Extract the (X, Y) coordinate from the center of the cell holding the provided text.  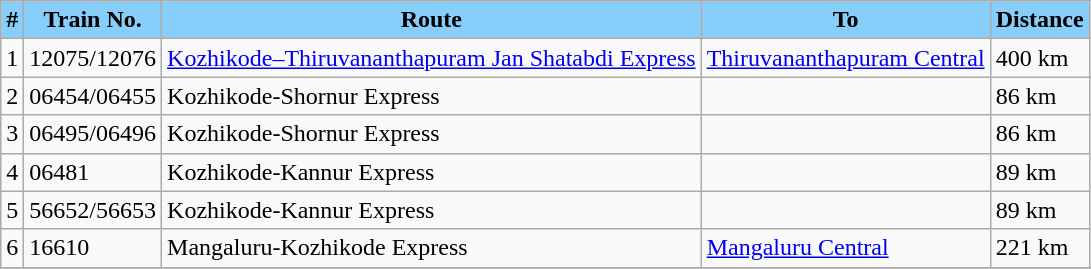
06495/06496 (93, 134)
Route (432, 20)
5 (12, 210)
16610 (93, 248)
06454/06455 (93, 96)
4 (12, 172)
56652/56653 (93, 210)
12075/12076 (93, 58)
400 km (1040, 58)
6 (12, 248)
Thiruvananthapuram Central (846, 58)
Mangaluru-Kozhikode Express (432, 248)
To (846, 20)
Distance (1040, 20)
3 (12, 134)
Mangaluru Central (846, 248)
1 (12, 58)
# (12, 20)
06481 (93, 172)
2 (12, 96)
Kozhikode–Thiruvananthapuram Jan Shatabdi Express (432, 58)
221 km (1040, 248)
Train No. (93, 20)
